Find where the given text appears and provide that cell's center as [X, Y] coordinate. 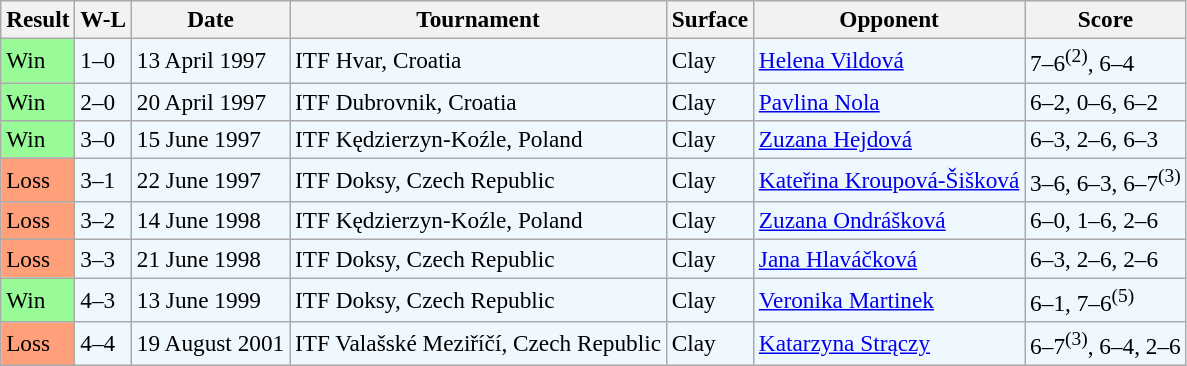
14 June 1998 [210, 221]
6–0, 1–6, 2–6 [1106, 221]
22 June 1997 [210, 180]
ITF Hvar, Croatia [478, 60]
ITF Valašské Meziříčí, Czech Republic [478, 343]
6–7(3), 6–4, 2–6 [1106, 343]
Zuzana Hejdová [888, 139]
Surface [710, 19]
Katarzyna Strączy [888, 343]
6–3, 2–6, 6–3 [1106, 139]
W-L [103, 19]
Helena Vildová [888, 60]
6–2, 0–6, 6–2 [1106, 101]
20 April 1997 [210, 101]
4–4 [103, 343]
2–0 [103, 101]
15 June 1997 [210, 139]
Result [38, 19]
Zuzana Ondrášková [888, 221]
1–0 [103, 60]
6–3, 2–6, 2–6 [1106, 258]
3–6, 6–3, 6–7(3) [1106, 180]
Pavlina Nola [888, 101]
7–6(2), 6–4 [1106, 60]
Score [1106, 19]
Date [210, 19]
13 April 1997 [210, 60]
21 June 1998 [210, 258]
ITF Dubrovnik, Croatia [478, 101]
13 June 1999 [210, 299]
6–1, 7–6(5) [1106, 299]
19 August 2001 [210, 343]
Veronika Martinek [888, 299]
Kateřina Kroupová-Šišková [888, 180]
4–3 [103, 299]
Opponent [888, 19]
3–1 [103, 180]
Jana Hlaváčková [888, 258]
Tournament [478, 19]
3–2 [103, 221]
3–0 [103, 139]
3–3 [103, 258]
